Determine the [X, Y] coordinate at the center of the cell enclosing the given text.  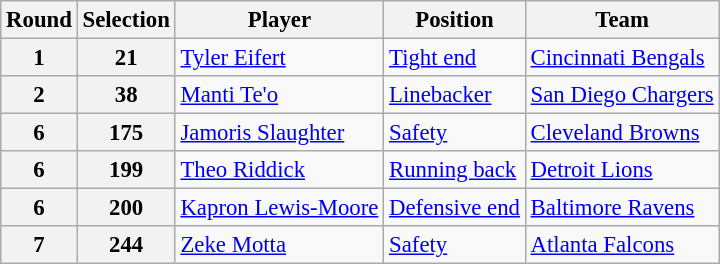
1 [39, 58]
199 [126, 170]
38 [126, 95]
7 [39, 245]
175 [126, 133]
Jamoris Slaughter [280, 133]
Manti Te'o [280, 95]
Position [455, 20]
Round [39, 20]
Running back [455, 170]
Detroit Lions [622, 170]
Linebacker [455, 95]
San Diego Chargers [622, 95]
Selection [126, 20]
Atlanta Falcons [622, 245]
Zeke Motta [280, 245]
Baltimore Ravens [622, 208]
Theo Riddick [280, 170]
200 [126, 208]
244 [126, 245]
Cincinnati Bengals [622, 58]
Player [280, 20]
Cleveland Browns [622, 133]
Team [622, 20]
21 [126, 58]
2 [39, 95]
Defensive end [455, 208]
Tyler Eifert [280, 58]
Tight end [455, 58]
Kapron Lewis-Moore [280, 208]
